Capture the cell that displays the provided text and extract its (X, Y) central coordinate. 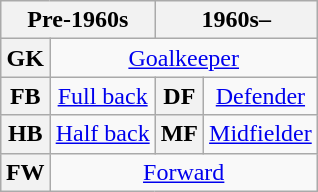
FW (25, 172)
Defender (261, 96)
MF (179, 134)
Forward (184, 172)
Pre-1960s (78, 20)
Half back (102, 134)
Full back (102, 96)
1960s– (236, 20)
GK (25, 58)
Goalkeeper (184, 58)
FB (25, 96)
HB (25, 134)
DF (179, 96)
Midfielder (261, 134)
